Return (X, Y) of the center of cell containing provided text 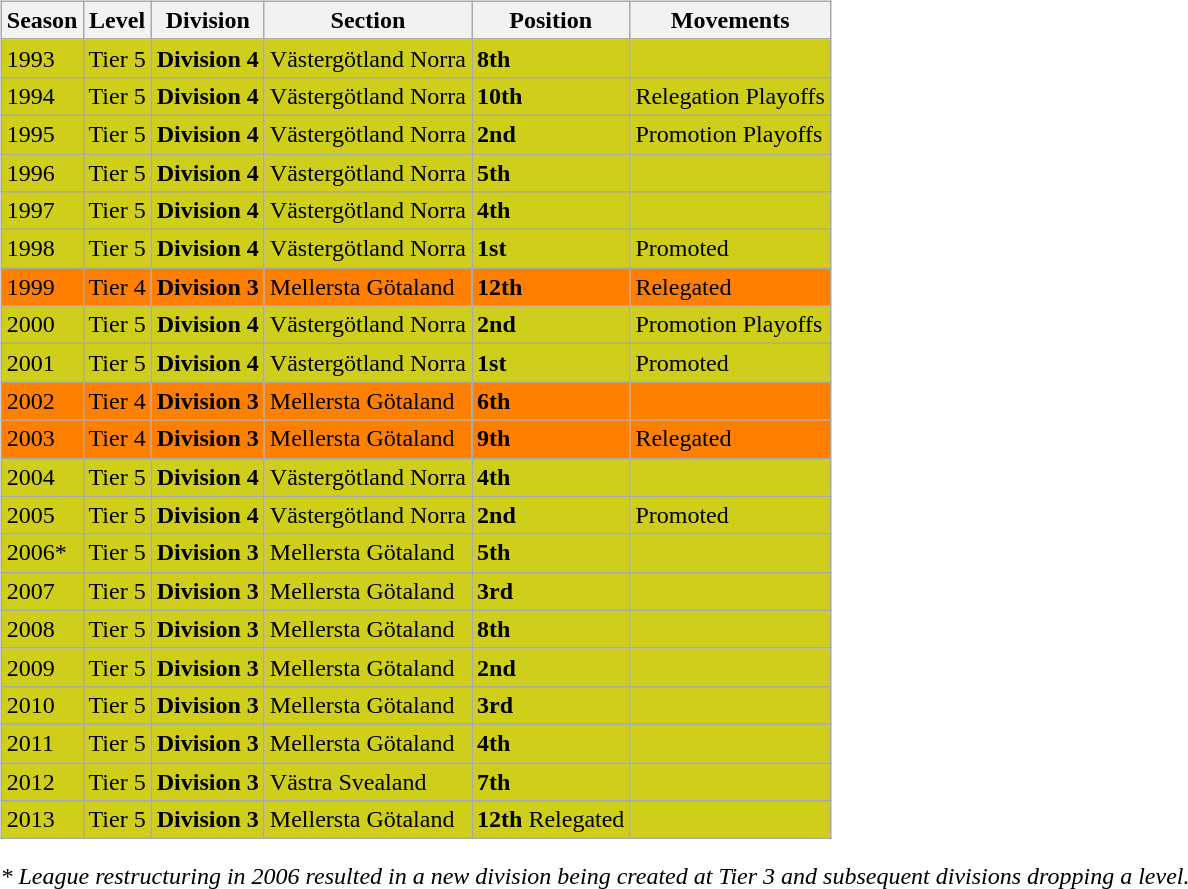
12th Relegated (551, 820)
6th (551, 401)
2004 (42, 477)
1998 (42, 249)
2006* (42, 553)
1996 (42, 173)
Season (42, 20)
Level (117, 20)
Position (551, 20)
2005 (42, 515)
2013 (42, 820)
1997 (42, 211)
2009 (42, 667)
2010 (42, 705)
2008 (42, 629)
2001 (42, 363)
Västra Svealand (368, 781)
Division (208, 20)
2002 (42, 401)
Movements (730, 20)
1994 (42, 96)
10th (551, 96)
2011 (42, 743)
12th (551, 287)
2012 (42, 781)
Section (368, 20)
1995 (42, 134)
9th (551, 439)
1999 (42, 287)
7th (551, 781)
2000 (42, 325)
1993 (42, 58)
2007 (42, 591)
Relegation Playoffs (730, 96)
2003 (42, 439)
